Capture the cell that displays the provided text and extract its (x, y) central coordinate. 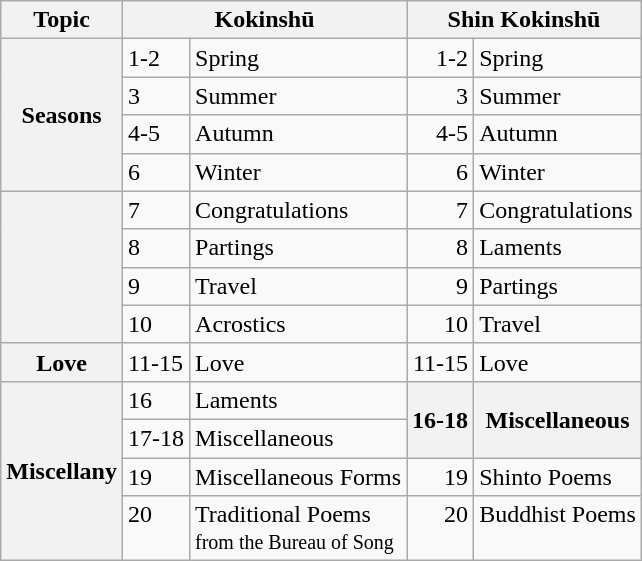
Seasons (62, 115)
Shinto Poems (558, 477)
Buddhist Poems (558, 528)
Acrostics (298, 324)
Miscellany (62, 470)
16 (156, 400)
17-18 (156, 438)
Topic (62, 20)
Traditional Poemsfrom the Bureau of Song (298, 528)
Miscellaneous Forms (298, 477)
16-18 (440, 419)
Kokinshū (264, 20)
Shin Kokinshū (524, 20)
